Return the [x, y] coordinate for the center point of the cell that contains the specified text.  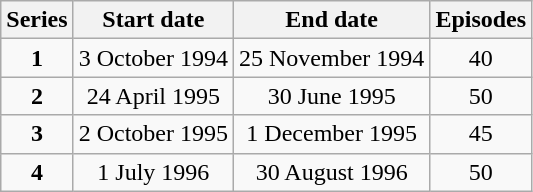
2 October 1995 [153, 134]
3 [37, 134]
Episodes [481, 20]
30 June 1995 [331, 96]
45 [481, 134]
2 [37, 96]
Start date [153, 20]
25 November 1994 [331, 58]
1 July 1996 [153, 172]
1 [37, 58]
4 [37, 172]
Series [37, 20]
24 April 1995 [153, 96]
1 December 1995 [331, 134]
End date [331, 20]
3 October 1994 [153, 58]
30 August 1996 [331, 172]
40 [481, 58]
